Pinpoint the cell where the given text exists, returning its [X, Y] midpoint coordinate. 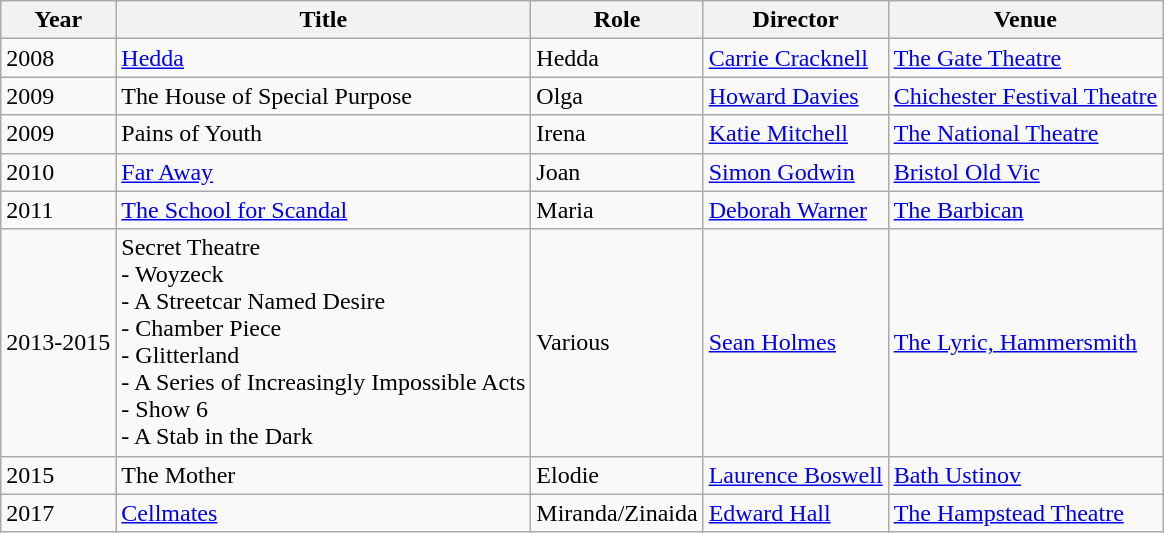
Elodie [617, 475]
Irena [617, 134]
2011 [58, 210]
The Lyric, Hammersmith [1026, 342]
The House of Special Purpose [324, 96]
Edward Hall [796, 513]
The Mother [324, 475]
Role [617, 20]
Pains of Youth [324, 134]
Miranda/Zinaida [617, 513]
Secret Theatre- Woyzeck- A Streetcar Named Desire- Chamber Piece- Glitterland- A Series of Increasingly Impossible Acts- Show 6- A Stab in the Dark [324, 342]
The Barbican [1026, 210]
Maria [617, 210]
2017 [58, 513]
Howard Davies [796, 96]
Cellmates [324, 513]
Title [324, 20]
The School for Scandal [324, 210]
Simon Godwin [796, 172]
The Gate Theatre [1026, 58]
Chichester Festival Theatre [1026, 96]
Far Away [324, 172]
2013-2015 [58, 342]
Olga [617, 96]
The National Theatre [1026, 134]
Director [796, 20]
Laurence Boswell [796, 475]
Bristol Old Vic [1026, 172]
Deborah Warner [796, 210]
Carrie Cracknell [796, 58]
2008 [58, 58]
Various [617, 342]
Venue [1026, 20]
Bath Ustinov [1026, 475]
2015 [58, 475]
Year [58, 20]
2010 [58, 172]
Katie Mitchell [796, 134]
The Hampstead Theatre [1026, 513]
Joan [617, 172]
Sean Holmes [796, 342]
